Locate the cell with the specified text and output its (x, y) center coordinate. 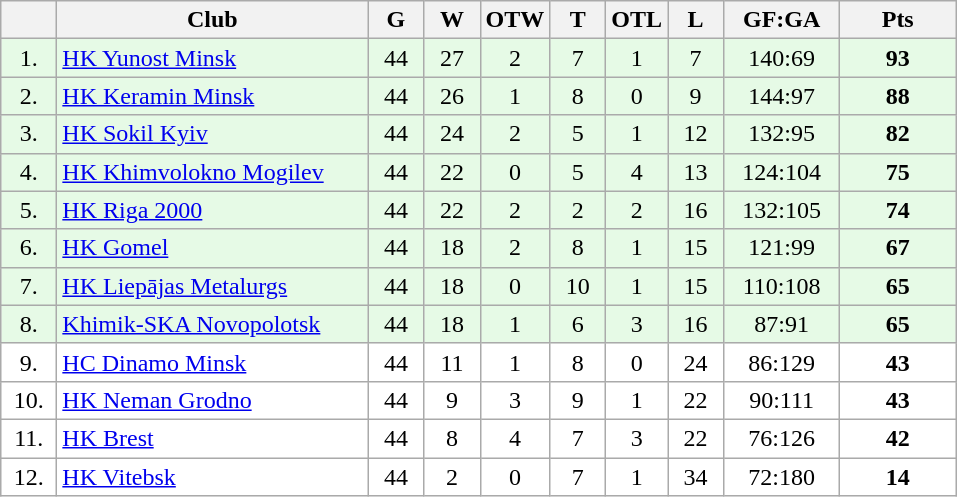
9. (29, 362)
90:111 (782, 400)
75 (898, 172)
Khimik-SKA Novopolotsk (212, 324)
HK Neman Grodno (212, 400)
HK Riga 2000 (212, 210)
6 (578, 324)
144:97 (782, 96)
6. (29, 248)
76:126 (782, 438)
132:105 (782, 210)
HK Keramin Minsk (212, 96)
12 (696, 134)
HK Brest (212, 438)
74 (898, 210)
7. (29, 286)
HK Khimvolokno Mogilev (212, 172)
42 (898, 438)
HK Vitebsk (212, 477)
87:91 (782, 324)
GF:GA (782, 20)
HC Dinamo Minsk (212, 362)
34 (696, 477)
T (578, 20)
OTL (637, 20)
2. (29, 96)
Pts (898, 20)
27 (452, 58)
132:95 (782, 134)
5. (29, 210)
67 (898, 248)
8. (29, 324)
11 (452, 362)
HK Sokil Kyiv (212, 134)
14 (898, 477)
121:99 (782, 248)
Club (212, 20)
1. (29, 58)
4. (29, 172)
L (696, 20)
72:180 (782, 477)
26 (452, 96)
3. (29, 134)
82 (898, 134)
HK Gomel (212, 248)
86:129 (782, 362)
93 (898, 58)
140:69 (782, 58)
124:104 (782, 172)
13 (696, 172)
HK Liepājas Metalurgs (212, 286)
10 (578, 286)
G (396, 20)
88 (898, 96)
HK Yunost Minsk (212, 58)
12. (29, 477)
10. (29, 400)
W (452, 20)
110:108 (782, 286)
11. (29, 438)
OTW (515, 20)
